Extract the [x, y] coordinate from the center of the cell holding the provided text.  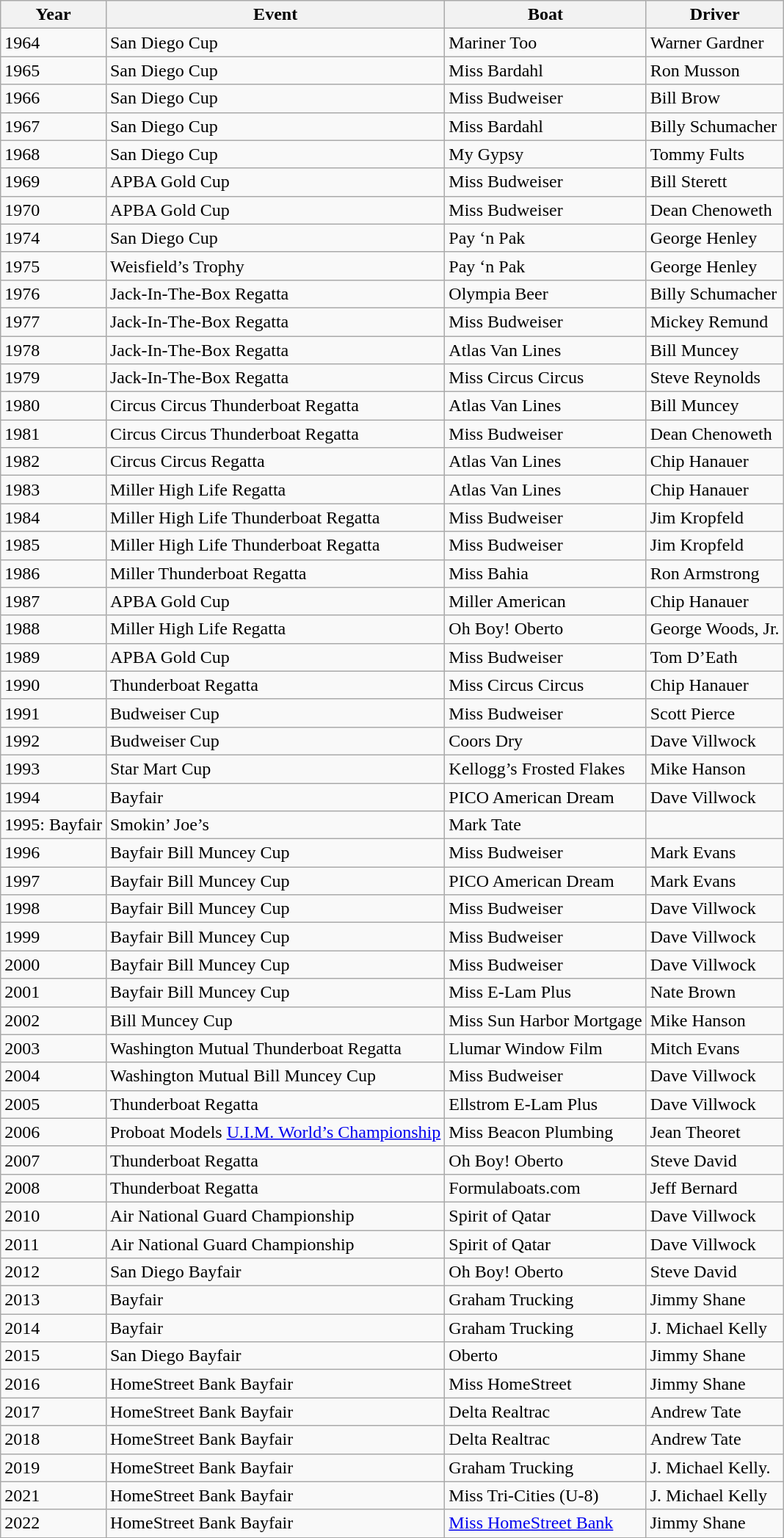
Miss Tri-Cities (U-8) [545, 1495]
Warner Gardner [715, 43]
Mark Tate [545, 825]
1968 [54, 154]
Tommy Fults [715, 154]
1964 [54, 43]
1993 [54, 769]
Weisfield’s Trophy [275, 266]
Nate Brown [715, 993]
Bill Brow [715, 98]
2022 [54, 1523]
Mickey Remund [715, 322]
1994 [54, 797]
Bill Muncey Cup [275, 1020]
Smokin’ Joe’s [275, 825]
2006 [54, 1132]
Proboat Models U.I.M. World’s Championship [275, 1132]
Formulaboats.com [545, 1188]
2012 [54, 1272]
Steve Reynolds [715, 378]
George Woods, Jr. [715, 629]
Star Mart Cup [275, 769]
2019 [54, 1468]
Driver [715, 15]
2021 [54, 1495]
1980 [54, 406]
2015 [54, 1356]
Boat [545, 15]
Mariner Too [545, 43]
1965 [54, 70]
2010 [54, 1216]
Bill Sterett [715, 182]
1987 [54, 601]
Event [275, 15]
Oberto [545, 1356]
1982 [54, 462]
Miller American [545, 601]
2016 [54, 1384]
2008 [54, 1188]
1978 [54, 350]
1979 [54, 378]
1985 [54, 545]
1990 [54, 685]
2004 [54, 1076]
Coors Dry [545, 741]
2017 [54, 1412]
1988 [54, 629]
Ron Musson [715, 70]
2003 [54, 1048]
2001 [54, 993]
Washington Mutual Bill Muncey Cup [275, 1076]
2007 [54, 1160]
Jean Theoret [715, 1132]
Miss E-Lam Plus [545, 993]
2005 [54, 1104]
Ellstrom E-Lam Plus [545, 1104]
1984 [54, 518]
Miss HomeStreet [545, 1384]
J. Michael Kelly. [715, 1468]
1997 [54, 881]
2011 [54, 1244]
Miller Thunderboat Regatta [275, 573]
Miss Beacon Plumbing [545, 1132]
Kellogg’s Frosted Flakes [545, 769]
1981 [54, 434]
Ron Armstrong [715, 573]
Miss Bahia [545, 573]
1966 [54, 98]
Scott Pierce [715, 713]
1995: Bayfair [54, 825]
Tom D’Eath [715, 657]
1996 [54, 853]
1976 [54, 294]
My Gypsy [545, 154]
1967 [54, 126]
Washington Mutual Thunderboat Regatta [275, 1048]
Year [54, 15]
1970 [54, 210]
2014 [54, 1328]
2018 [54, 1440]
1969 [54, 182]
Circus Circus Regatta [275, 462]
Jeff Bernard [715, 1188]
2013 [54, 1300]
1983 [54, 490]
Llumar Window Film [545, 1048]
Mitch Evans [715, 1048]
1975 [54, 266]
1999 [54, 937]
1991 [54, 713]
1974 [54, 238]
1977 [54, 322]
Miss HomeStreet Bank [545, 1523]
2002 [54, 1020]
1998 [54, 909]
Olympia Beer [545, 294]
1986 [54, 573]
1992 [54, 741]
Miss Sun Harbor Mortgage [545, 1020]
2000 [54, 965]
1989 [54, 657]
